Find where the given text appears and provide that cell's center as (X, Y) coordinate. 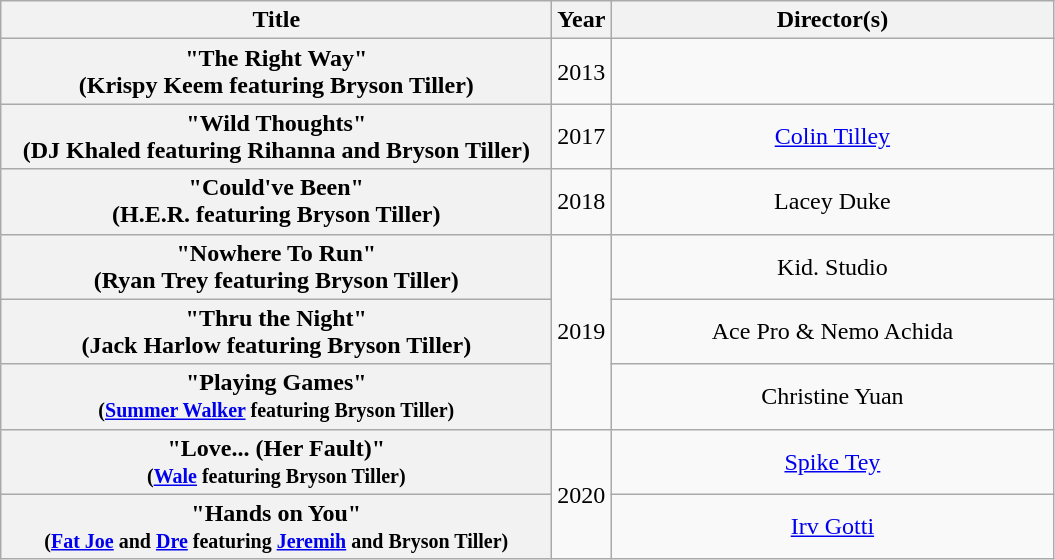
"The Right Way"(Krispy Keem featuring Bryson Tiller) (276, 72)
"Hands on You"(Fat Joe and Dre featuring Jeremih and Bryson Tiller) (276, 526)
Title (276, 20)
Spike Tey (832, 462)
Irv Gotti (832, 526)
"Thru the Night"(Jack Harlow featuring Bryson Tiller) (276, 332)
"Nowhere To Run"(Ryan Trey featuring Bryson Tiller) (276, 266)
2018 (582, 202)
2017 (582, 136)
"Wild Thoughts"(DJ Khaled featuring Rihanna and Bryson Tiller) (276, 136)
Kid. Studio (832, 266)
Christine Yuan (832, 396)
Director(s) (832, 20)
"Playing Games"(Summer Walker featuring Bryson Tiller) (276, 396)
Year (582, 20)
Ace Pro & Nemo Achida (832, 332)
Colin Tilley (832, 136)
2013 (582, 72)
2019 (582, 332)
"Could've Been"(H.E.R. featuring Bryson Tiller) (276, 202)
Lacey Duke (832, 202)
"Love... (Her Fault)"(Wale featuring Bryson Tiller) (276, 462)
2020 (582, 494)
